Scan for the cell matching the given text and deliver its [X, Y] coordinate at center. 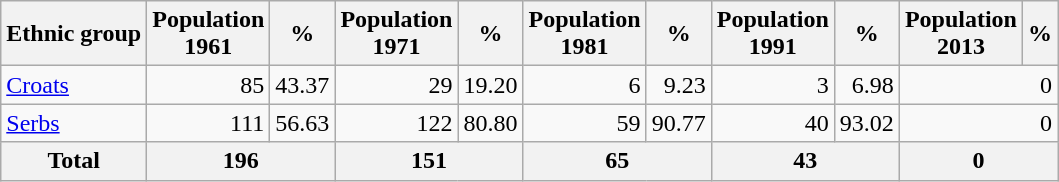
Croats [74, 85]
40 [772, 123]
56.63 [302, 123]
Population2013 [960, 34]
90.77 [678, 123]
85 [208, 85]
Population1991 [772, 34]
Serbs [74, 123]
122 [396, 123]
93.02 [866, 123]
29 [396, 85]
43.37 [302, 85]
6.98 [866, 85]
Population1961 [208, 34]
43 [805, 161]
9.23 [678, 85]
151 [429, 161]
6 [584, 85]
65 [617, 161]
Ethnic group [74, 34]
196 [241, 161]
111 [208, 123]
Total [74, 161]
80.80 [490, 123]
59 [584, 123]
3 [772, 85]
Population1971 [396, 34]
19.20 [490, 85]
Population1981 [584, 34]
